Detect which cell encompasses the target text, then output its [X, Y] center coordinate. 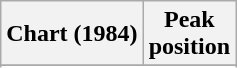
Chart (1984) [72, 34]
Peakposition [189, 34]
